Output the [x, y] coordinate of the center of the cell containing the given text.  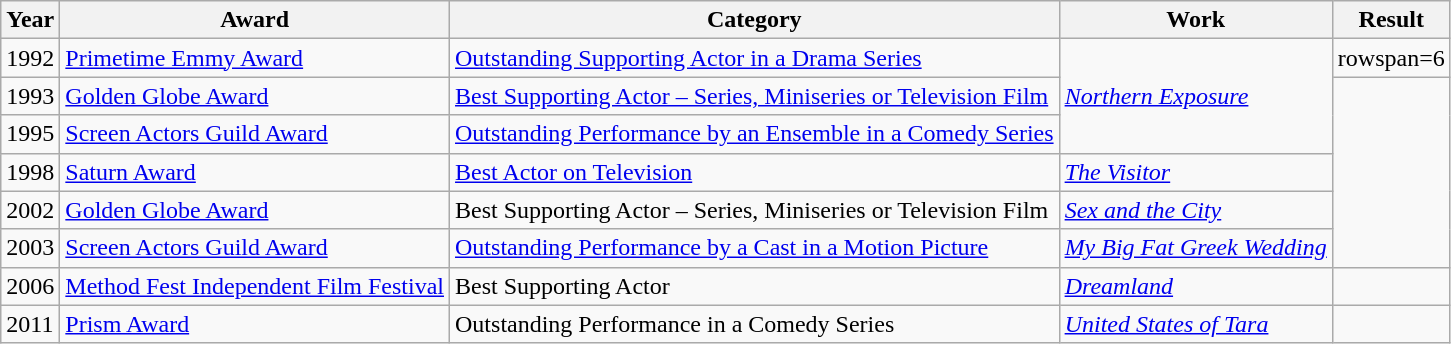
2011 [30, 324]
Outstanding Performance by a Cast in a Motion Picture [755, 248]
Primetime Emmy Award [255, 58]
Saturn Award [255, 172]
Outstanding Performance in a Comedy Series [755, 324]
Outstanding Performance by an Ensemble in a Comedy Series [755, 134]
Year [30, 20]
2003 [30, 248]
1998 [30, 172]
Northern Exposure [1196, 96]
Sex and the City [1196, 210]
1993 [30, 96]
My Big Fat Greek Wedding [1196, 248]
Award [255, 20]
Best Actor on Television [755, 172]
2002 [30, 210]
rowspan=6 [1391, 58]
Prism Award [255, 324]
1992 [30, 58]
Outstanding Supporting Actor in a Drama Series [755, 58]
Dreamland [1196, 286]
Best Supporting Actor [755, 286]
1995 [30, 134]
The Visitor [1196, 172]
United States of Tara [1196, 324]
Work [1196, 20]
Category [755, 20]
Method Fest Independent Film Festival [255, 286]
Result [1391, 20]
2006 [30, 286]
